Find where the given text appears and provide that cell's center as (x, y) coordinate. 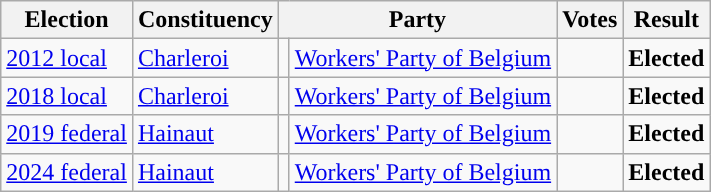
2012 local (67, 58)
2018 local (67, 96)
2019 federal (67, 134)
2024 federal (67, 172)
Party (417, 20)
Votes (590, 20)
Constituency (205, 20)
Result (666, 20)
Election (67, 20)
